Find where the given text appears and provide that cell's center as [X, Y] coordinate. 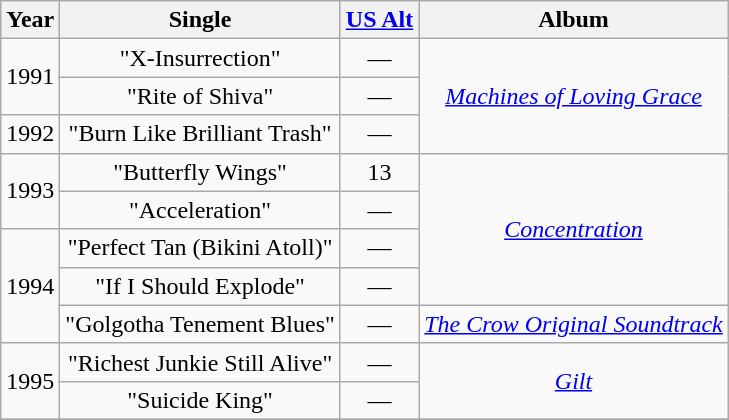
"Butterfly Wings" [200, 172]
Single [200, 20]
Gilt [574, 381]
Album [574, 20]
"Suicide King" [200, 400]
1992 [30, 134]
1993 [30, 191]
"X-Insurrection" [200, 58]
1991 [30, 77]
"Richest Junkie Still Alive" [200, 362]
Machines of Loving Grace [574, 96]
Concentration [574, 229]
"Acceleration" [200, 210]
"Burn Like Brilliant Trash" [200, 134]
1994 [30, 286]
13 [379, 172]
"Perfect Tan (Bikini Atoll)" [200, 248]
"Golgotha Tenement Blues" [200, 324]
"Rite of Shiva" [200, 96]
1995 [30, 381]
The Crow Original Soundtrack [574, 324]
Year [30, 20]
US Alt [379, 20]
"If I Should Explode" [200, 286]
